Determine the [x, y] coordinate at the center of the cell enclosing the given text.  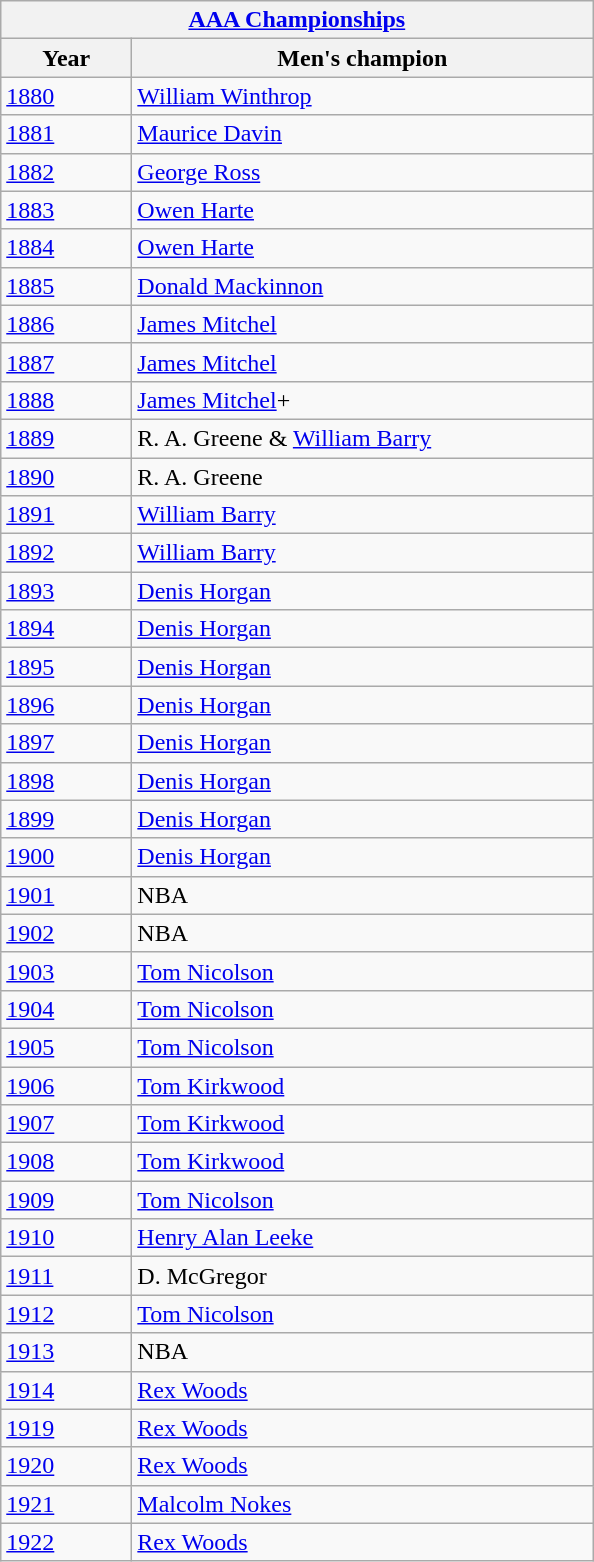
1882 [66, 172]
1914 [66, 1390]
R. A. Greene & William Barry [362, 438]
Malcolm Nokes [362, 1504]
1905 [66, 1047]
Year [66, 58]
1901 [66, 895]
Men's champion [362, 58]
1909 [66, 1200]
1893 [66, 591]
1897 [66, 743]
1889 [66, 438]
1899 [66, 819]
1907 [66, 1124]
1886 [66, 324]
1883 [66, 210]
William Winthrop [362, 96]
1921 [66, 1504]
D. McGregor [362, 1276]
1898 [66, 781]
1908 [66, 1162]
1902 [66, 933]
1881 [66, 134]
1903 [66, 971]
Henry Alan Leeke [362, 1238]
1911 [66, 1276]
1890 [66, 477]
1884 [66, 248]
AAA Championships [297, 20]
1895 [66, 667]
Maurice Davin [362, 134]
1891 [66, 515]
1906 [66, 1085]
1920 [66, 1466]
1896 [66, 705]
1894 [66, 629]
James Mitchel+ [362, 400]
1913 [66, 1352]
Donald Mackinnon [362, 286]
1880 [66, 96]
1900 [66, 857]
1910 [66, 1238]
1892 [66, 553]
R. A. Greene [362, 477]
1922 [66, 1542]
1912 [66, 1314]
1887 [66, 362]
1904 [66, 1009]
1885 [66, 286]
1888 [66, 400]
1919 [66, 1428]
George Ross [362, 172]
